Locate the cell with the specified text and output its (X, Y) center coordinate. 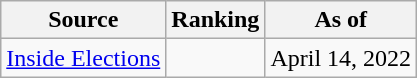
April 14, 2022 (341, 58)
Ranking (216, 20)
Inside Elections (84, 58)
As of (341, 20)
Source (84, 20)
